Locate the cell with the specified text and output its (x, y) center coordinate. 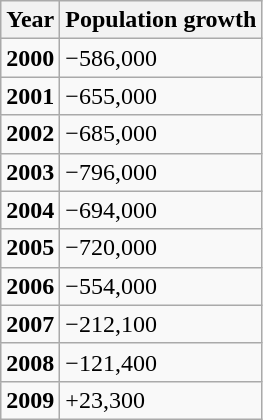
2009 (30, 400)
2004 (30, 210)
+23,300 (161, 400)
Population growth (161, 20)
−121,400 (161, 362)
2007 (30, 324)
−586,000 (161, 58)
−554,000 (161, 286)
−655,000 (161, 96)
2001 (30, 96)
−685,000 (161, 134)
2003 (30, 172)
Year (30, 20)
2002 (30, 134)
−796,000 (161, 172)
2008 (30, 362)
2005 (30, 248)
2000 (30, 58)
−720,000 (161, 248)
−212,100 (161, 324)
−694,000 (161, 210)
2006 (30, 286)
